Return the (x, y) coordinate for the center point of the cell that contains the specified text.  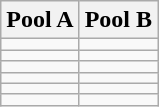
Pool A (40, 20)
Pool B (118, 20)
